Extract the (x, y) coordinate from the center of the cell holding the provided text.  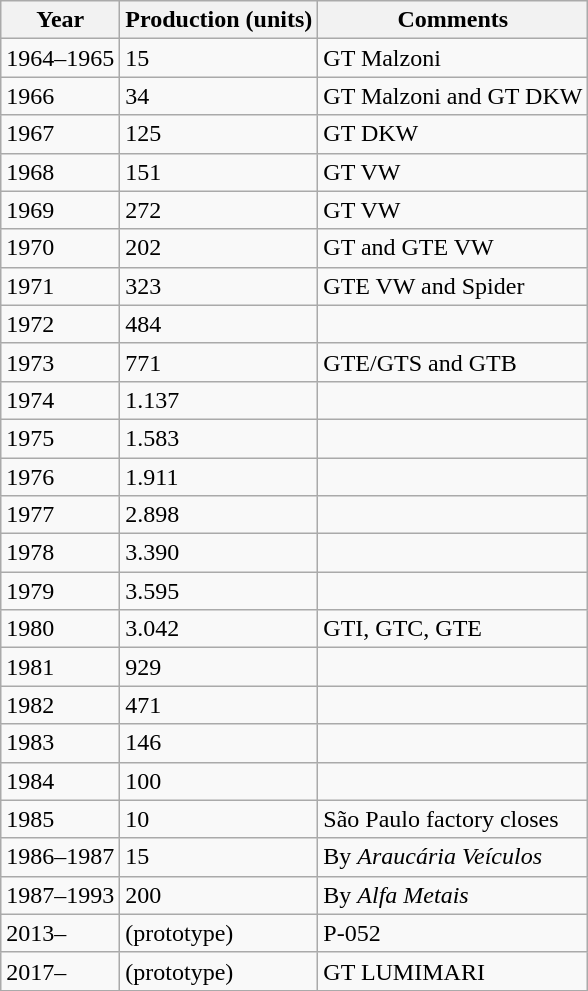
1986–1987 (60, 857)
Production (units) (219, 20)
GT and GTE VW (453, 248)
GTI, GTC, GTE (453, 629)
GTE/GTS and GTB (453, 362)
146 (219, 743)
1979 (60, 591)
GT Malzoni (453, 58)
GT LUMIMARI (453, 971)
Year (60, 20)
1985 (60, 819)
1973 (60, 362)
1981 (60, 667)
1.583 (219, 438)
471 (219, 705)
1969 (60, 210)
34 (219, 96)
1.137 (219, 400)
100 (219, 781)
1964–1965 (60, 58)
1.911 (219, 477)
2017– (60, 971)
1974 (60, 400)
1983 (60, 743)
3.390 (219, 553)
771 (219, 362)
1972 (60, 324)
By Alfa Metais (453, 895)
São Paulo factory closes (453, 819)
GT DKW (453, 134)
1976 (60, 477)
3.595 (219, 591)
GT Malzoni and GT DKW (453, 96)
10 (219, 819)
By Araucária Veículos (453, 857)
1966 (60, 96)
1975 (60, 438)
1982 (60, 705)
P-052 (453, 933)
151 (219, 172)
1977 (60, 515)
1984 (60, 781)
3.042 (219, 629)
GTE VW and Spider (453, 286)
2.898 (219, 515)
484 (219, 324)
200 (219, 895)
1978 (60, 553)
2013– (60, 933)
Comments (453, 20)
202 (219, 248)
929 (219, 667)
1987–1993 (60, 895)
1970 (60, 248)
1971 (60, 286)
1980 (60, 629)
1967 (60, 134)
323 (219, 286)
272 (219, 210)
125 (219, 134)
1968 (60, 172)
